Provide the [x, y] coordinate of the cell's center where the given text is located.  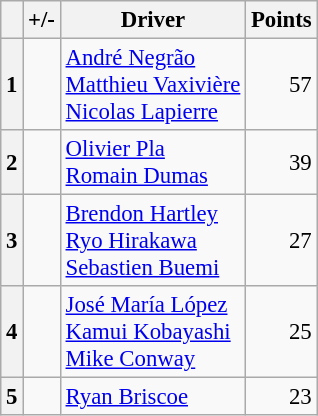
Ryan Briscoe [152, 397]
Brendon Hartley Ryo Hirakawa Sebastien Buemi [152, 241]
Points [282, 20]
25 [282, 332]
Driver [152, 20]
3 [12, 241]
5 [12, 397]
1 [12, 85]
23 [282, 397]
39 [282, 162]
+/- [42, 20]
Olivier Pla Romain Dumas [152, 162]
27 [282, 241]
4 [12, 332]
2 [12, 162]
57 [282, 85]
José María López Kamui Kobayashi Mike Conway [152, 332]
André Negrão Matthieu Vaxivière Nicolas Lapierre [152, 85]
